Output the [x, y] coordinate of the center of the cell containing the given text.  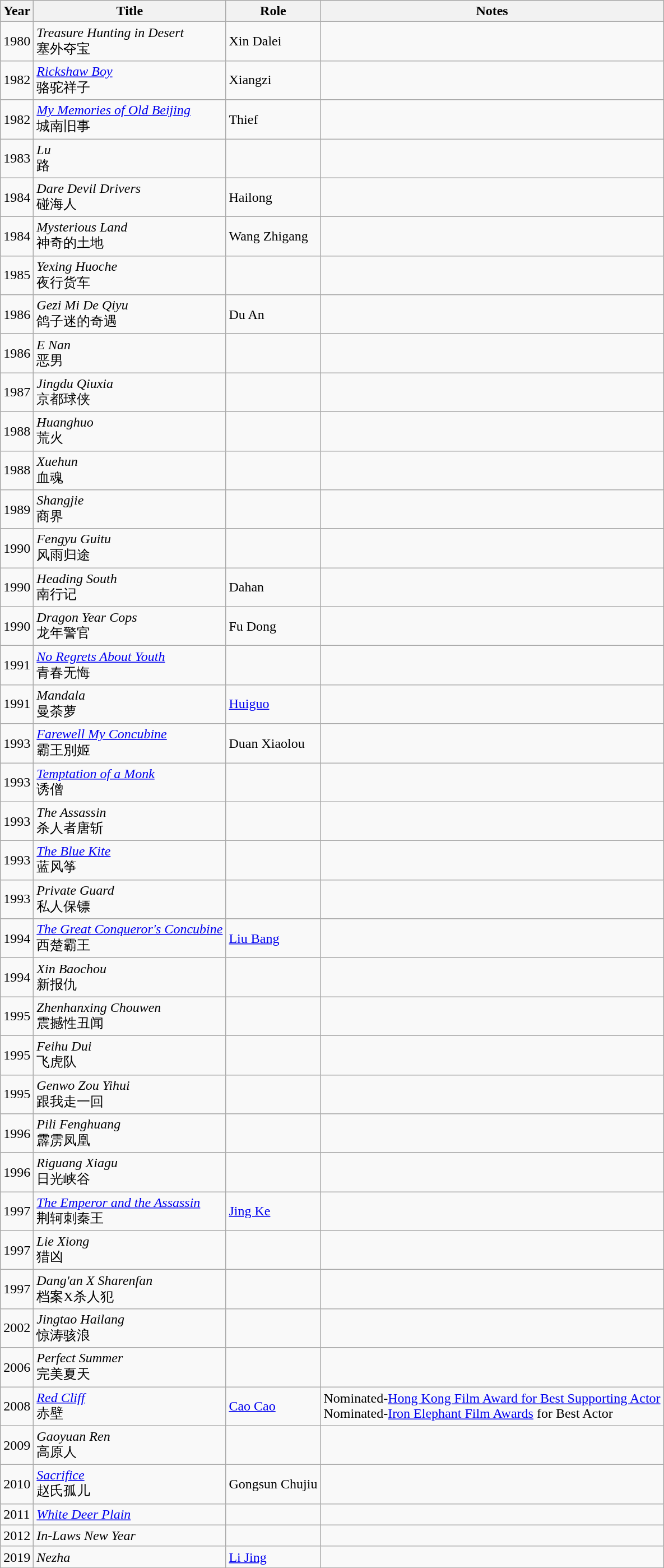
Riguang Xiagu日光峡谷 [130, 1172]
Role [273, 11]
Wang Zhigang [273, 237]
Pili Fenghuang霹雳凤凰 [130, 1134]
Thief [273, 119]
Xuehun血魂 [130, 470]
Dahan [273, 588]
Yexing Huoche夜行货车 [130, 275]
Shangjie商界 [130, 510]
Lie Xiong猎凶 [130, 1250]
Title [130, 11]
Sacrifice赵氏孤儿 [130, 1484]
The Emperor and the Assassin荆轲刺秦王 [130, 1211]
1985 [17, 275]
In-Laws New Year [130, 1535]
Jing Ke [273, 1211]
The Assassin杀人者唐斩 [130, 821]
Mandala曼荼萝 [130, 704]
Hailong [273, 197]
Jingdu Qiuxia京都球侠 [130, 392]
Red Cliff赤壁 [130, 1407]
Heading South南行记 [130, 588]
Nominated-Hong Kong Film Award for Best Supporting ActorNominated-Iron Elephant Film Awards for Best Actor [492, 1407]
2012 [17, 1535]
Fu Dong [273, 626]
Gaoyuan Ren高原人 [130, 1445]
Jingtao Hailang惊涛骇浪 [130, 1328]
Notes [492, 11]
2011 [17, 1514]
E Nan恶男 [130, 353]
Dragon Year Cops龙年警官 [130, 626]
Mysterious Land神奇的土地 [130, 237]
The Blue Kite蓝风筝 [130, 861]
2008 [17, 1407]
Gezi Mi De Qiyu鸽子迷的奇遇 [130, 314]
Huanghuo荒火 [130, 431]
Xin Dalei [273, 41]
Nezha [130, 1557]
White Deer Plain [130, 1514]
2006 [17, 1367]
Farewell My Concubine霸王別姬 [130, 743]
Rickshaw Boy骆驼祥子 [130, 80]
1989 [17, 510]
Dang'an X Sharenfan档案X杀人犯 [130, 1289]
Fengyu Guitu风雨归途 [130, 548]
Gongsun Chujiu [273, 1484]
2009 [17, 1445]
Du An [273, 314]
Xiangzi [273, 80]
Feihu Dui飞虎队 [130, 1055]
The Great Conqueror's Concubine西楚霸王 [130, 938]
Liu Bang [273, 938]
No Regrets About Youth青春无悔 [130, 665]
2010 [17, 1484]
Dare Devil Drivers碰海人 [130, 197]
Cao Cao [273, 1407]
Treasure Hunting in Desert塞外夺宝 [130, 41]
Duan Xiaolou [273, 743]
Huiguo [273, 704]
Li Jing [273, 1557]
Temptation of a Monk诱僧 [130, 782]
Year [17, 11]
Lu路 [130, 159]
Private Guard私人保镖 [130, 899]
Xin Baochou新报仇 [130, 977]
2019 [17, 1557]
1987 [17, 392]
2002 [17, 1328]
1983 [17, 159]
Genwo Zou Yihui跟我走一回 [130, 1094]
Zhenhanxing Chouwen震撼性丑闻 [130, 1016]
My Memories of Old Beijing城南旧事 [130, 119]
Perfect Summer完美夏天 [130, 1367]
1980 [17, 41]
